Find where the given text appears and provide that cell's center as [X, Y] coordinate. 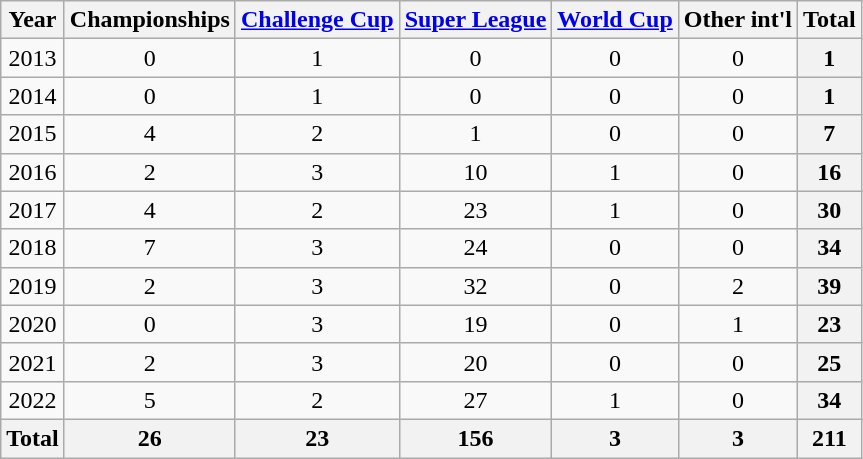
32 [476, 286]
19 [476, 324]
5 [150, 400]
Championships [150, 20]
Super League [476, 20]
16 [830, 172]
24 [476, 248]
Year [33, 20]
2018 [33, 248]
2022 [33, 400]
2015 [33, 134]
World Cup [615, 20]
Challenge Cup [317, 20]
2021 [33, 362]
25 [830, 362]
2014 [33, 96]
211 [830, 438]
2017 [33, 210]
39 [830, 286]
156 [476, 438]
2013 [33, 58]
27 [476, 400]
2016 [33, 172]
30 [830, 210]
20 [476, 362]
10 [476, 172]
2019 [33, 286]
26 [150, 438]
2020 [33, 324]
Other int'l [738, 20]
